Detect which cell encompasses the target text, then output its (x, y) center coordinate. 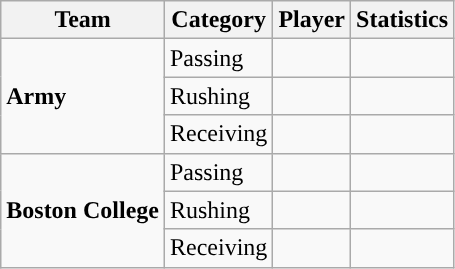
Army (83, 96)
Team (83, 20)
Category (218, 20)
Statistics (402, 20)
Boston College (83, 210)
Player (312, 20)
